Scan for the cell matching the given text and deliver its [x, y] coordinate at center. 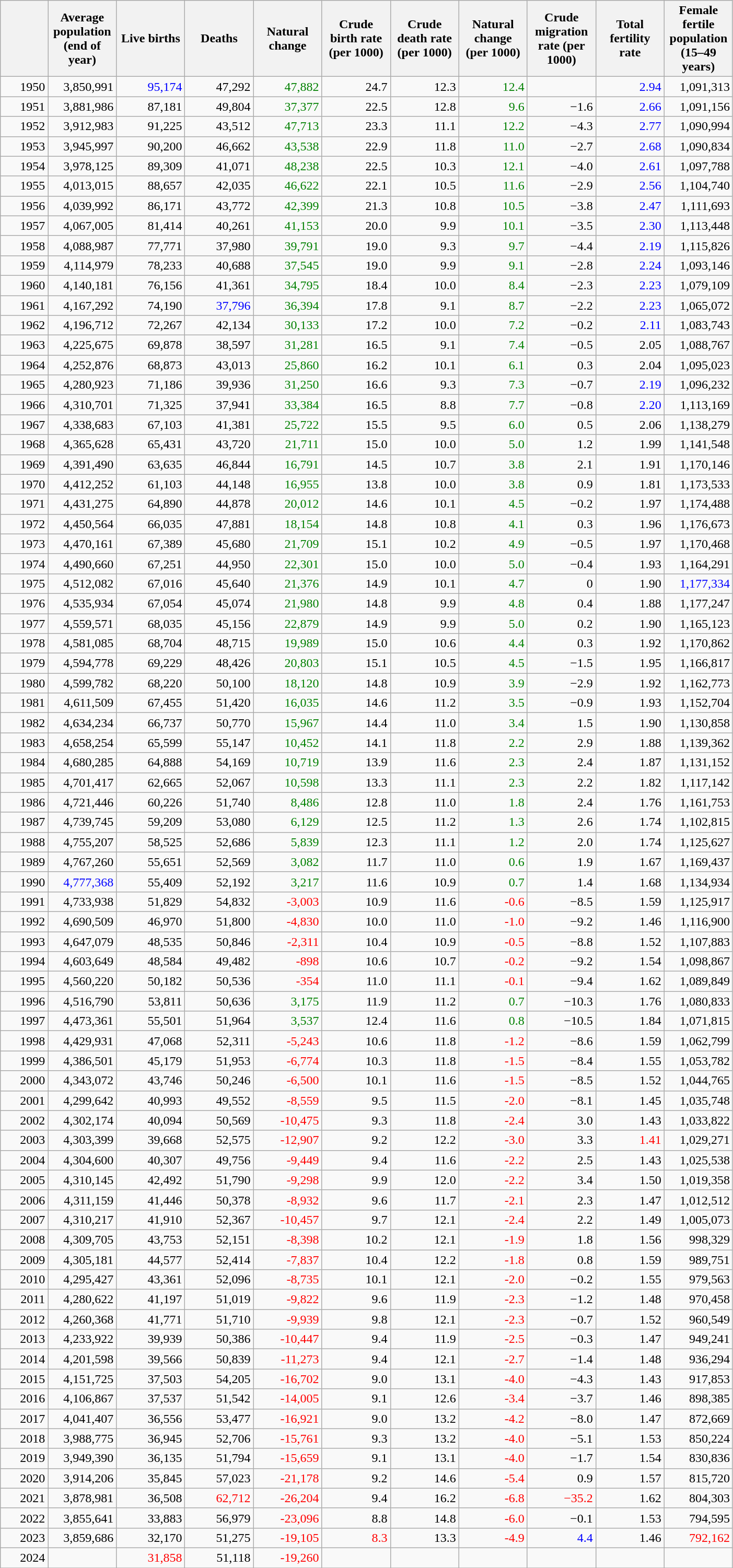
1,091,313 [698, 87]
32,170 [150, 1538]
39,668 [150, 1140]
66,737 [150, 723]
71,186 [150, 385]
42,492 [150, 1180]
62,712 [219, 1498]
41,910 [150, 1220]
4.1 [493, 524]
1.3 [493, 822]
43,746 [150, 1081]
-23,096 [287, 1518]
39,936 [219, 385]
4,295,427 [83, 1280]
10,719 [287, 763]
50,839 [219, 1359]
−0.8 [561, 405]
-7,837 [287, 1259]
24.7 [356, 87]
-11,273 [287, 1359]
4,167,292 [83, 306]
3,881,986 [83, 107]
41,381 [219, 425]
4,755,207 [83, 842]
2019 [24, 1458]
51,542 [219, 1399]
4,429,931 [83, 1041]
4,658,254 [83, 743]
3,978,125 [83, 166]
50,100 [219, 683]
9.8 [356, 1319]
47,882 [287, 87]
51,710 [219, 1319]
44,577 [150, 1259]
−3.5 [561, 226]
2.06 [630, 425]
1,165,123 [698, 623]
17.8 [356, 306]
960,549 [698, 1319]
51,829 [150, 902]
1,035,748 [698, 1101]
3,988,775 [83, 1438]
-26,204 [287, 1498]
3.9 [493, 683]
4,088,987 [83, 245]
41,361 [219, 285]
62,665 [150, 782]
21,711 [287, 444]
1978 [24, 643]
54,205 [219, 1379]
1973 [24, 544]
1,062,799 [698, 1041]
2018 [24, 1438]
49,804 [219, 107]
49,552 [219, 1101]
4,309,705 [83, 1239]
81,414 [150, 226]
36,394 [287, 306]
34,795 [287, 285]
794,595 [698, 1518]
1,019,358 [698, 1180]
-9,449 [287, 1160]
4,106,867 [83, 1399]
4,311,159 [83, 1200]
13.8 [356, 484]
88,657 [150, 186]
59,209 [150, 822]
1,102,815 [698, 822]
850,224 [698, 1438]
50,182 [150, 981]
917,853 [698, 1379]
Total fertility rate [630, 39]
14.4 [356, 723]
1,139,362 [698, 743]
50,569 [219, 1120]
40,688 [219, 265]
-9,822 [287, 1300]
1,079,109 [698, 285]
58,525 [150, 842]
53,080 [219, 822]
979,563 [698, 1280]
67,054 [150, 603]
33,883 [150, 1518]
989,751 [698, 1259]
Female fertile population (15–49 years) [698, 39]
51,794 [219, 1458]
68,035 [150, 623]
2009 [24, 1259]
2015 [24, 1379]
-12,907 [287, 1140]
20,012 [287, 504]
46,844 [219, 464]
40,261 [219, 226]
4,310,217 [83, 1220]
4,305,181 [83, 1259]
52,414 [219, 1259]
1.45 [630, 1101]
86,171 [150, 206]
1991 [24, 902]
1,113,169 [698, 405]
1.41 [630, 1140]
17.2 [356, 325]
20.0 [356, 226]
2002 [24, 1120]
1.57 [630, 1478]
23.3 [356, 126]
−0.3 [561, 1339]
−2.8 [561, 265]
31,281 [287, 345]
1987 [24, 822]
-5,243 [287, 1041]
1959 [24, 265]
4,013,015 [83, 186]
Live births [150, 39]
3,855,641 [83, 1518]
53,477 [219, 1419]
4,151,725 [83, 1379]
1954 [24, 166]
4,299,642 [83, 1101]
4,225,675 [83, 345]
1.9 [561, 862]
3,912,983 [83, 126]
-1.2 [493, 1041]
-2.7 [493, 1359]
48,535 [150, 942]
Average population (end of year) [83, 39]
6.0 [493, 425]
1984 [24, 763]
1.67 [630, 862]
−10.3 [561, 1001]
-1.0 [493, 921]
50,246 [219, 1081]
2.30 [630, 226]
4,473,361 [83, 1021]
1.82 [630, 782]
38,597 [219, 345]
-6,774 [287, 1061]
-8,735 [287, 1280]
3,537 [287, 1021]
-3.4 [493, 1399]
1974 [24, 564]
10,598 [287, 782]
4,535,934 [83, 603]
2.20 [630, 405]
1962 [24, 325]
18,154 [287, 524]
43,753 [150, 1239]
−3.8 [561, 206]
1953 [24, 146]
22.9 [356, 146]
4,412,252 [83, 484]
1,071,815 [698, 1021]
42,399 [287, 206]
51,964 [219, 1021]
1.56 [630, 1239]
−1.5 [561, 663]
-6.8 [493, 1498]
1951 [24, 107]
4,302,174 [83, 1120]
1,117,142 [698, 782]
52,569 [219, 862]
1,177,334 [698, 583]
4,599,782 [83, 683]
1965 [24, 385]
-2,311 [287, 942]
69,229 [150, 663]
4,777,368 [83, 882]
4,386,501 [83, 1061]
12.6 [424, 1399]
0.5 [561, 425]
3,082 [287, 862]
1,044,765 [698, 1081]
0.2 [561, 623]
1,174,488 [698, 504]
0.4 [561, 603]
−0.1 [561, 1518]
2.04 [630, 365]
2001 [24, 1101]
95,174 [150, 87]
2013 [24, 1339]
3,859,686 [83, 1538]
47,881 [219, 524]
31,250 [287, 385]
1,080,833 [698, 1001]
1999 [24, 1061]
-0.1 [493, 981]
15,967 [287, 723]
1.68 [630, 882]
25,860 [287, 365]
46,622 [287, 186]
−1.4 [561, 1359]
1,005,073 [698, 1220]
54,832 [219, 902]
30,133 [287, 325]
12.5 [356, 822]
37,796 [219, 306]
1,111,693 [698, 206]
1,161,753 [698, 802]
4,201,598 [83, 1359]
-0.2 [493, 962]
1961 [24, 306]
4,280,622 [83, 1300]
7.7 [493, 405]
1960 [24, 285]
1,098,867 [698, 962]
22,301 [287, 564]
830,836 [698, 1458]
−35.2 [561, 1498]
40,993 [150, 1101]
78,233 [150, 265]
41,771 [150, 1319]
1,130,858 [698, 723]
76,156 [150, 285]
67,251 [150, 564]
68,704 [150, 643]
−2.3 [561, 285]
1,029,271 [698, 1140]
69,878 [150, 345]
19,989 [287, 643]
−9.4 [561, 981]
-2.1 [493, 1200]
1,125,917 [698, 902]
51,953 [219, 1061]
36,135 [150, 1458]
1985 [24, 782]
55,147 [219, 743]
-2.5 [493, 1339]
-354 [287, 981]
1,090,834 [698, 146]
8,486 [287, 802]
4,701,417 [83, 782]
16,791 [287, 464]
4,196,712 [83, 325]
-0.6 [493, 902]
1,093,146 [698, 265]
1998 [24, 1041]
46,662 [219, 146]
15.5 [356, 425]
-3.0 [493, 1140]
21,376 [287, 583]
67,389 [150, 544]
1.99 [630, 444]
1.87 [630, 763]
1,176,673 [698, 524]
8.4 [493, 285]
4,233,922 [83, 1339]
2014 [24, 1359]
-1.9 [493, 1239]
36,556 [150, 1419]
52,096 [219, 1280]
1977 [24, 623]
4,365,628 [83, 444]
67,455 [150, 703]
1.95 [630, 663]
8.3 [356, 1538]
4,252,876 [83, 365]
1975 [24, 583]
65,431 [150, 444]
−8.0 [561, 1419]
51,740 [219, 802]
36,945 [150, 1438]
4,634,234 [83, 723]
51,275 [219, 1538]
1956 [24, 206]
91,225 [150, 126]
51,790 [219, 1180]
43,512 [219, 126]
1,033,822 [698, 1120]
21,709 [287, 544]
872,669 [698, 1419]
14.1 [356, 743]
49,482 [219, 962]
1,173,533 [698, 484]
−8.1 [561, 1101]
-21,178 [287, 1478]
4,512,082 [83, 583]
6.1 [493, 365]
1997 [24, 1021]
-19,105 [287, 1538]
−8.6 [561, 1041]
20,803 [287, 663]
-15,659 [287, 1458]
4,516,790 [83, 1001]
48,715 [219, 643]
2000 [24, 1081]
2.0 [561, 842]
47,713 [287, 126]
1993 [24, 942]
1982 [24, 723]
3.0 [561, 1120]
1969 [24, 464]
43,013 [219, 365]
4,690,509 [83, 921]
2.9 [561, 743]
72,267 [150, 325]
1979 [24, 663]
2024 [24, 1558]
50,636 [219, 1001]
2.94 [630, 87]
43,538 [287, 146]
1981 [24, 703]
-1.8 [493, 1259]
25,722 [287, 425]
1,065,072 [698, 306]
1.4 [561, 882]
4,680,285 [83, 763]
−0.4 [561, 564]
4,114,979 [83, 265]
1952 [24, 126]
1,083,743 [698, 325]
2.68 [630, 146]
2006 [24, 1200]
55,409 [150, 882]
74,190 [150, 306]
2017 [24, 1419]
1,138,279 [698, 425]
45,179 [150, 1061]
−2.7 [561, 146]
−3.7 [561, 1399]
−8.4 [561, 1061]
1976 [24, 603]
43,720 [219, 444]
4,450,564 [83, 524]
35,845 [150, 1478]
16,035 [287, 703]
4,721,446 [83, 802]
49,756 [219, 1160]
4,647,079 [83, 942]
3.3 [561, 1140]
-16,702 [287, 1379]
-0.5 [493, 942]
-8,932 [287, 1200]
3,945,997 [83, 146]
2016 [24, 1399]
−4.4 [561, 245]
-3,003 [287, 902]
0 [561, 583]
−10.5 [561, 1021]
1,170,468 [698, 544]
3,914,206 [83, 1478]
21,980 [287, 603]
45,156 [219, 623]
4,140,181 [83, 285]
1,088,767 [698, 345]
3,878,981 [83, 1498]
87,181 [150, 107]
4,338,683 [83, 425]
2.47 [630, 206]
1,104,740 [698, 186]
77,771 [150, 245]
4,560,220 [83, 981]
2012 [24, 1319]
-6,500 [287, 1081]
1995 [24, 981]
3.5 [493, 703]
37,503 [150, 1379]
55,651 [150, 862]
10,452 [287, 743]
1,113,448 [698, 226]
1.91 [630, 464]
-8,559 [287, 1101]
1972 [24, 524]
3,949,390 [83, 1458]
-8,398 [287, 1239]
52,151 [219, 1239]
949,241 [698, 1339]
44,148 [219, 484]
39,939 [150, 1339]
1968 [24, 444]
1.49 [630, 1220]
71,325 [150, 405]
2.6 [561, 822]
4,304,600 [83, 1160]
57,023 [219, 1478]
52,706 [219, 1438]
4.7 [493, 583]
52,575 [219, 1140]
4,067,005 [83, 226]
2.5 [561, 1160]
-10,457 [287, 1220]
1986 [24, 802]
48,238 [287, 166]
−0.9 [561, 703]
4,470,161 [83, 544]
1971 [24, 504]
Crude birth rate (per 1000) [356, 39]
52,192 [219, 882]
2005 [24, 1180]
51,019 [219, 1300]
1,107,883 [698, 942]
36,508 [150, 1498]
54,169 [219, 763]
41,071 [219, 166]
1,116,900 [698, 921]
7.3 [493, 385]
5,839 [287, 842]
1,090,994 [698, 126]
-14,005 [287, 1399]
67,103 [150, 425]
2.11 [630, 325]
936,294 [698, 1359]
1,053,782 [698, 1061]
1,097,788 [698, 166]
46,970 [150, 921]
-5.4 [493, 1478]
16,955 [287, 484]
4,391,490 [83, 464]
−4.0 [561, 166]
998,329 [698, 1239]
67,016 [150, 583]
4,490,660 [83, 564]
-10,475 [287, 1120]
50,378 [219, 1200]
40,094 [150, 1120]
8.7 [493, 306]
43,772 [219, 206]
1988 [24, 842]
4,039,992 [83, 206]
90,200 [150, 146]
37,941 [219, 405]
3,175 [287, 1001]
52,686 [219, 842]
1,170,862 [698, 643]
1989 [24, 862]
1994 [24, 962]
4,767,260 [83, 862]
-19,260 [287, 1558]
1,089,849 [698, 981]
89,309 [150, 166]
2023 [24, 1538]
4,594,778 [83, 663]
1,164,291 [698, 564]
1996 [24, 1001]
39,566 [150, 1359]
45,640 [219, 583]
51,420 [219, 703]
51,118 [219, 1558]
4,431,275 [83, 504]
1,169,437 [698, 862]
4,310,701 [83, 405]
4,280,923 [83, 385]
56,979 [219, 1518]
1,141,548 [698, 444]
44,950 [219, 564]
1,096,232 [698, 385]
1966 [24, 405]
44,878 [219, 504]
1963 [24, 345]
-4,830 [287, 921]
2.77 [630, 126]
42,134 [219, 325]
2011 [24, 1300]
68,220 [150, 683]
37,545 [287, 265]
2022 [24, 1518]
-898 [287, 962]
-9,298 [287, 1180]
6,129 [287, 822]
1,025,538 [698, 1160]
Crude death rate (per 1000) [424, 39]
45,074 [219, 603]
48,426 [219, 663]
1958 [24, 245]
−1.7 [561, 1458]
52,311 [219, 1041]
2.24 [630, 265]
2007 [24, 1220]
4.8 [493, 603]
42,035 [219, 186]
2.66 [630, 107]
1,166,817 [698, 663]
31,858 [150, 1558]
52,067 [219, 782]
4,041,407 [83, 1419]
2020 [24, 1478]
1992 [24, 921]
1.84 [630, 1021]
898,385 [698, 1399]
3,217 [287, 882]
2003 [24, 1140]
41,446 [150, 1200]
4,581,085 [83, 643]
2.61 [630, 166]
1,095,023 [698, 365]
2008 [24, 1239]
55,501 [150, 1021]
14.5 [356, 464]
41,197 [150, 1300]
37,377 [287, 107]
1983 [24, 743]
−1.6 [561, 107]
61,103 [150, 484]
792,162 [698, 1538]
50,770 [219, 723]
37,980 [219, 245]
63,635 [150, 464]
64,888 [150, 763]
48,584 [150, 962]
1967 [24, 425]
7.2 [493, 325]
Crude migration rate (per 1000) [561, 39]
1,134,934 [698, 882]
2021 [24, 1498]
4.9 [493, 544]
1990 [24, 882]
2004 [24, 1160]
1,152,704 [698, 703]
3,850,991 [83, 87]
Deaths [219, 39]
1955 [24, 186]
1,162,773 [698, 683]
40,307 [150, 1160]
Natural change [287, 39]
66,035 [150, 524]
13.9 [356, 763]
1,177,247 [698, 603]
18.4 [356, 285]
-15,761 [287, 1438]
2.56 [630, 186]
2010 [24, 1280]
804,303 [698, 1498]
1.81 [630, 484]
−1.2 [561, 1300]
−5.1 [561, 1438]
22,879 [287, 623]
4,310,145 [83, 1180]
4,559,571 [83, 623]
-9,939 [287, 1319]
41,153 [287, 226]
50,846 [219, 942]
1980 [24, 683]
64,890 [150, 504]
970,458 [698, 1300]
47,068 [150, 1041]
45,680 [219, 544]
50,536 [219, 981]
1,012,512 [698, 1200]
68,873 [150, 365]
65,599 [150, 743]
1964 [24, 365]
Natural change (per 1000) [493, 39]
1,125,627 [698, 842]
21.3 [356, 206]
4,739,745 [83, 822]
1,115,826 [698, 245]
1.96 [630, 524]
-6.0 [493, 1518]
4,733,938 [83, 902]
12.0 [424, 1180]
2.1 [561, 464]
-10,447 [287, 1339]
11.5 [424, 1101]
−2.2 [561, 306]
51,800 [219, 921]
43,361 [150, 1280]
−8.8 [561, 942]
4,603,649 [83, 962]
1970 [24, 484]
18,120 [287, 683]
33,384 [287, 405]
47,292 [219, 87]
22.1 [356, 186]
4,343,072 [83, 1081]
60,226 [150, 802]
1957 [24, 226]
52,367 [219, 1220]
4,260,368 [83, 1319]
53,811 [150, 1001]
-4.9 [493, 1538]
2.05 [630, 345]
1,170,146 [698, 464]
1.5 [561, 723]
815,720 [698, 1478]
4,303,399 [83, 1140]
50,386 [219, 1339]
4,611,509 [83, 703]
39,791 [287, 245]
0.6 [493, 862]
1,091,156 [698, 107]
1950 [24, 87]
-4.2 [493, 1419]
1,131,152 [698, 763]
1.50 [630, 1180]
-16,921 [287, 1419]
16.6 [356, 385]
37,537 [150, 1399]
7.4 [493, 345]
